For the text-containing cell, return its midpoint in (X, Y) coordinate format. 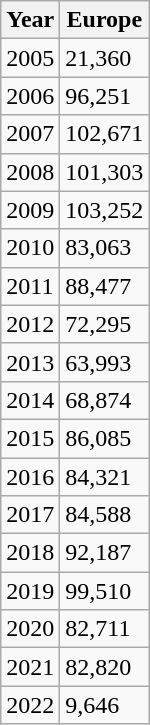
88,477 (104, 286)
82,820 (104, 667)
Year (30, 20)
99,510 (104, 591)
84,588 (104, 515)
102,671 (104, 134)
2005 (30, 58)
2016 (30, 477)
68,874 (104, 400)
21,360 (104, 58)
2014 (30, 400)
2020 (30, 629)
2015 (30, 438)
2022 (30, 705)
82,711 (104, 629)
63,993 (104, 362)
2008 (30, 172)
2011 (30, 286)
2006 (30, 96)
96,251 (104, 96)
103,252 (104, 210)
2018 (30, 553)
2021 (30, 667)
2009 (30, 210)
92,187 (104, 553)
2019 (30, 591)
2007 (30, 134)
83,063 (104, 248)
86,085 (104, 438)
2012 (30, 324)
9,646 (104, 705)
84,321 (104, 477)
2017 (30, 515)
2010 (30, 248)
101,303 (104, 172)
72,295 (104, 324)
Europe (104, 20)
2013 (30, 362)
